Determine the (X, Y) coordinate at the center of the cell enclosing the given text.  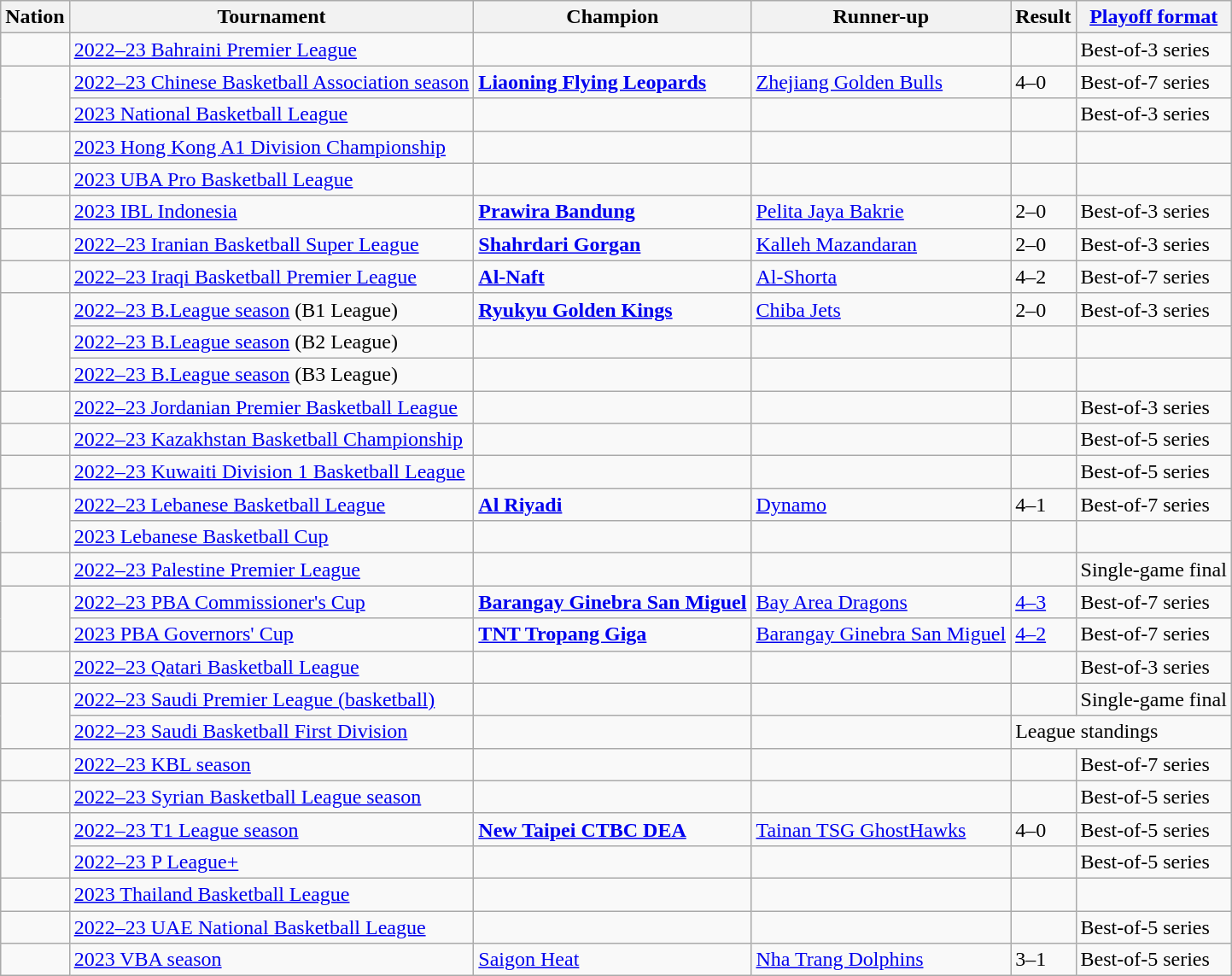
2022–23 Bahraini Premier League (272, 50)
2023 VBA season (272, 960)
League standings (1122, 732)
2022–23 B.League season (B2 League) (272, 342)
2022–23 Chinese Basketball Association season (272, 82)
2022–23 B.League season (B1 League) (272, 309)
2022–23 PBA Commissioner's Cup (272, 602)
Result (1043, 17)
4–1 (1043, 505)
2022–23 Saudi Premier League (basketball) (272, 699)
2022–23 KBL season (272, 764)
2022–23 B.League season (B3 League) (272, 374)
Dynamo (881, 505)
Champion (613, 17)
2022–23 Syrian Basketball League season (272, 797)
2023 IBL Indonesia (272, 212)
Playoff format (1153, 17)
Tournament (272, 17)
2023 National Basketball League (272, 114)
Chiba Jets (881, 309)
Zhejiang Golden Bulls (881, 82)
2022–23 Kazakhstan Basketball Championship (272, 440)
2022–23 Qatari Basketball League (272, 667)
2023 Thailand Basketball League (272, 894)
Nha Trang Dolphins (881, 960)
Bay Area Dragons (881, 602)
New Taipei CTBC DEA (613, 829)
2022–23 Saudi Basketball First Division (272, 732)
Nation (35, 17)
2022–23 Iraqi Basketball Premier League (272, 277)
Pelita Jaya Bakrie (881, 212)
TNT Tropang Giga (613, 634)
2023 UBA Pro Basketball League (272, 179)
2022–23 Jordanian Premier Basketball League (272, 407)
Al Riyadi (613, 505)
2022–23 Iranian Basketball Super League (272, 244)
2022–23 P League+ (272, 862)
2023 Lebanese Basketball Cup (272, 537)
Kalleh Mazandaran (881, 244)
2022–23 Palestine Premier League (272, 570)
Ryukyu Golden Kings (613, 309)
Liaoning Flying Leopards (613, 82)
Shahrdari Gorgan (613, 244)
2022–23 Lebanese Basketball League (272, 505)
Al-Naft (613, 277)
3–1 (1043, 960)
4–3 (1043, 602)
Tainan TSG GhostHawks (881, 829)
2022–23 UAE National Basketball League (272, 926)
2022–23 Kuwaiti Division 1 Basketball League (272, 472)
2023 PBA Governors' Cup (272, 634)
Prawira Bandung (613, 212)
Saigon Heat (613, 960)
Al-Shorta (881, 277)
2022–23 T1 League season (272, 829)
Runner-up (881, 17)
2023 Hong Kong A1 Division Championship (272, 147)
